Scan for the cell matching the given text and deliver its [x, y] coordinate at center. 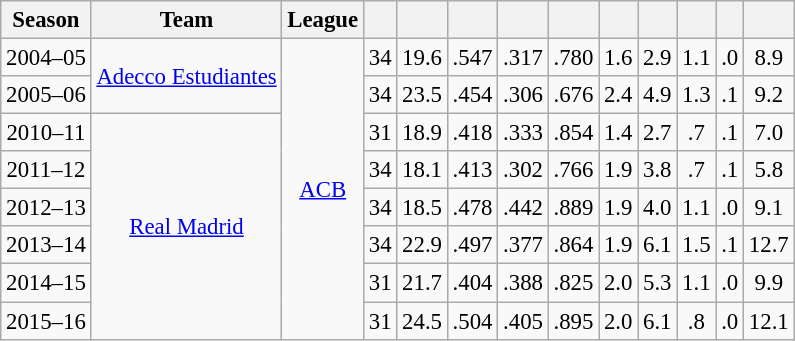
9.1 [769, 208]
9.9 [769, 283]
.404 [472, 283]
1.3 [696, 95]
2013–14 [46, 245]
.442 [523, 208]
Team [186, 20]
4.9 [658, 95]
League [322, 20]
1.4 [618, 133]
.478 [472, 208]
.302 [523, 170]
.825 [573, 283]
.504 [472, 321]
12.1 [769, 321]
5.8 [769, 170]
1.6 [618, 58]
2014–15 [46, 283]
.895 [573, 321]
.8 [696, 321]
2015–16 [46, 321]
2005–06 [46, 95]
.388 [523, 283]
.317 [523, 58]
.413 [472, 170]
.766 [573, 170]
.333 [523, 133]
.547 [472, 58]
.854 [573, 133]
.780 [573, 58]
.454 [472, 95]
1.5 [696, 245]
8.9 [769, 58]
2.4 [618, 95]
Adecco Estudiantes [186, 76]
2.9 [658, 58]
7.0 [769, 133]
21.7 [422, 283]
2.7 [658, 133]
24.5 [422, 321]
2011–12 [46, 170]
3.8 [658, 170]
.377 [523, 245]
2010–11 [46, 133]
12.7 [769, 245]
4.0 [658, 208]
18.9 [422, 133]
5.3 [658, 283]
.676 [573, 95]
.864 [573, 245]
.497 [472, 245]
19.6 [422, 58]
.306 [523, 95]
2012–13 [46, 208]
.889 [573, 208]
Season [46, 20]
.405 [523, 321]
Real Madrid [186, 227]
2004–05 [46, 58]
18.1 [422, 170]
.418 [472, 133]
18.5 [422, 208]
ACB [322, 190]
9.2 [769, 95]
23.5 [422, 95]
22.9 [422, 245]
